Capture the cell that displays the provided text and extract its (X, Y) central coordinate. 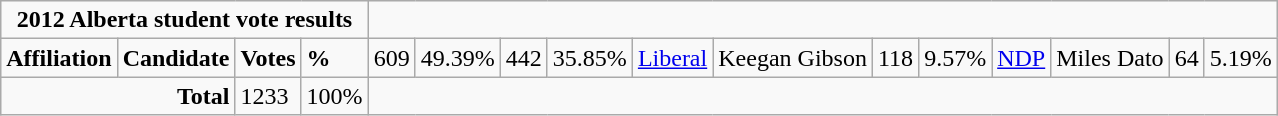
609 (392, 58)
1233 (268, 96)
2012 Alberta student vote results (184, 20)
Liberal (672, 58)
9.57% (956, 58)
Affiliation (59, 58)
Candidate (176, 58)
Total (118, 96)
100% (334, 96)
118 (895, 58)
Votes (268, 58)
49.39% (458, 58)
Miles Dato (1110, 58)
35.85% (590, 58)
% (334, 58)
442 (524, 58)
Keegan Gibson (793, 58)
NDP (1022, 58)
5.19% (1240, 58)
64 (1186, 58)
